Pinpoint the cell where the given text exists, returning its [X, Y] midpoint coordinate. 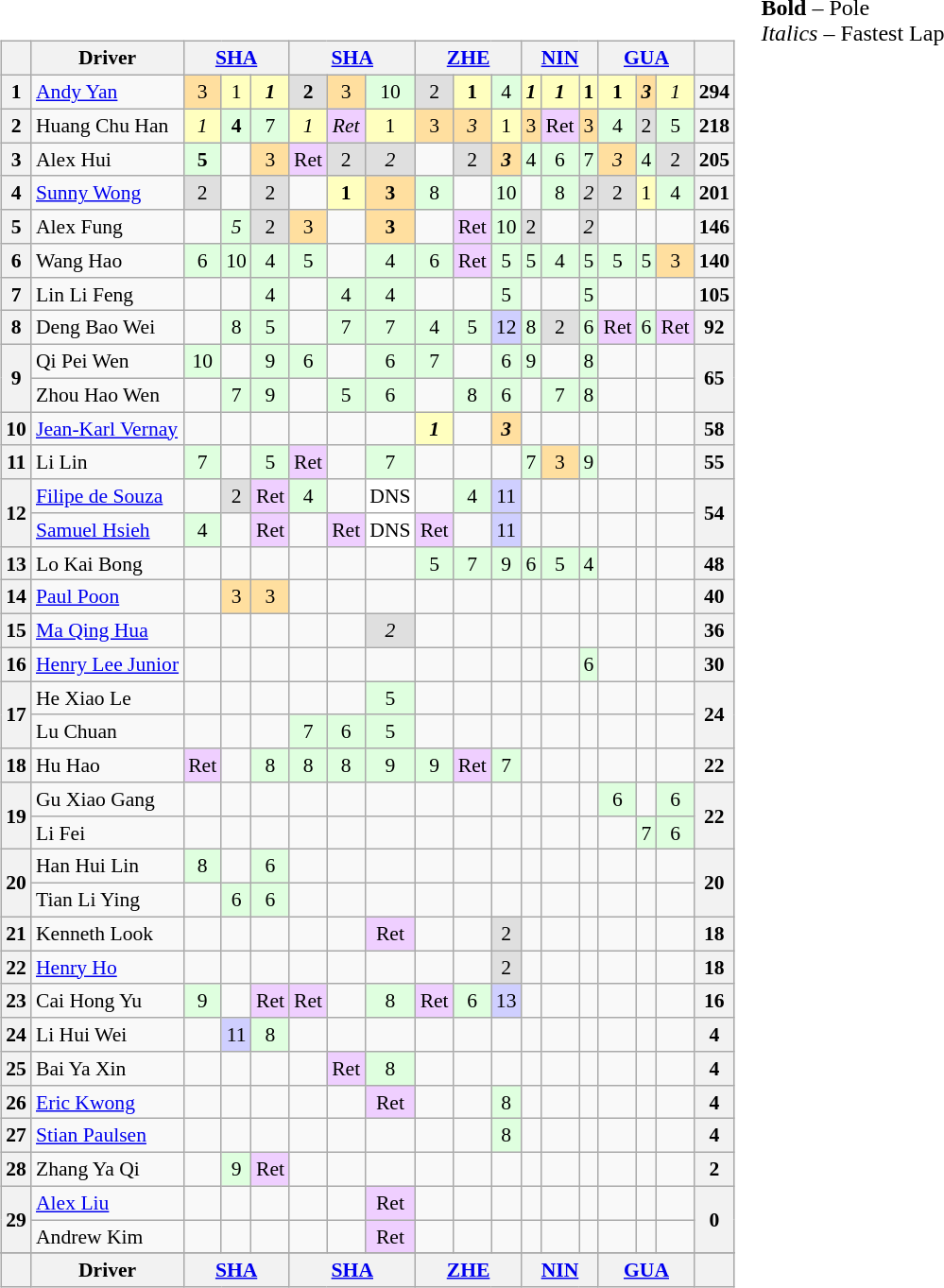
Hu Hao [108, 765]
55 [714, 462]
Lin Li Feng [108, 294]
Sunny Wong [108, 193]
Wang Hao [108, 261]
Kenneth Look [108, 934]
Andy Yan [108, 92]
Henry Lee Junior [108, 664]
21 [16, 934]
Alex Fung [108, 227]
92 [714, 328]
54 [714, 512]
Lu Chuan [108, 731]
Zhang Ya Qi [108, 1169]
Paul Poon [108, 597]
36 [714, 630]
Stian Paulsen [108, 1136]
Qi Pei Wen [108, 361]
201 [714, 193]
Eric Kwong [108, 1102]
0 [714, 1219]
Li Fei [108, 833]
28 [16, 1169]
146 [714, 227]
205 [714, 160]
Alex Hui [108, 160]
Huang Chu Han [108, 126]
25 [16, 1069]
He Xiao Le [108, 698]
Zhou Hao Wen [108, 395]
65 [714, 378]
Ma Qing Hua [108, 630]
Tian Li Ying [108, 900]
Andrew Kim [108, 1237]
15 [16, 630]
29 [16, 1219]
14 [16, 597]
40 [714, 597]
Li Hui Wei [108, 1035]
Han Hui Lin [108, 867]
58 [714, 429]
294 [714, 92]
30 [714, 664]
Lo Kai Bong [108, 563]
Henry Ho [108, 968]
Filipe de Souza [108, 496]
Cai Hong Yu [108, 1001]
Samuel Hsieh [108, 530]
48 [714, 563]
Deng Bao Wei [108, 328]
23 [16, 1001]
Bai Ya Xin [108, 1069]
17 [16, 714]
Gu Xiao Gang [108, 799]
218 [714, 126]
Li Lin [108, 462]
19 [16, 816]
26 [16, 1102]
Jean-Karl Vernay [108, 429]
140 [714, 261]
105 [714, 294]
Alex Liu [108, 1203]
27 [16, 1136]
